Pinpoint the cell where the given text exists, returning its [X, Y] midpoint coordinate. 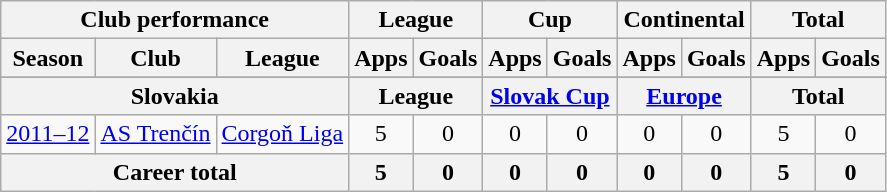
AS Trenčín [156, 134]
Slovak Cup [550, 96]
Club [156, 58]
Career total [175, 172]
Continental [684, 20]
Season [48, 58]
2011–12 [48, 134]
Club performance [175, 20]
Europe [684, 96]
Corgoň Liga [282, 134]
Cup [550, 20]
Slovakia [175, 96]
